Provide the (X, Y) coordinate of the cell's center where the given text is located.  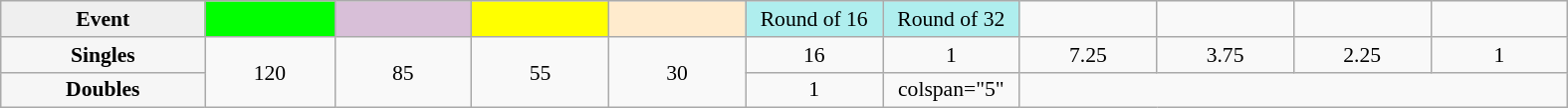
120 (270, 72)
Round of 32 (951, 19)
colspan="5" (951, 90)
2.25 (1362, 55)
Singles (104, 55)
Round of 16 (814, 19)
16 (814, 55)
Event (104, 19)
7.25 (1088, 55)
3.75 (1226, 55)
30 (677, 72)
85 (403, 72)
55 (541, 72)
Doubles (104, 90)
